Provide the (x, y) coordinate of the cell's center where the given text is located.  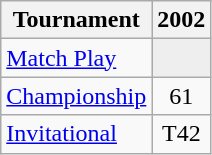
2002 (182, 20)
Invitational (76, 134)
T42 (182, 134)
Championship (76, 96)
Tournament (76, 20)
Match Play (76, 58)
61 (182, 96)
